Output the [x, y] coordinate of the center of the cell containing the given text.  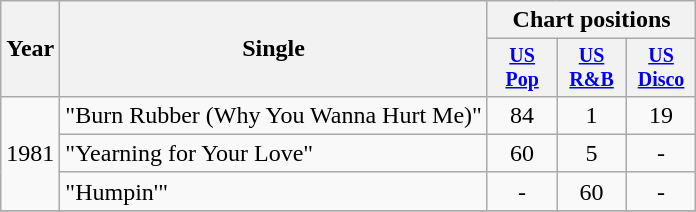
"Humpin'" [274, 191]
Single [274, 49]
Chart positions [591, 20]
USR&B [592, 68]
1 [592, 115]
USPop [522, 68]
84 [522, 115]
19 [660, 115]
1981 [30, 153]
Year [30, 49]
"Burn Rubber (Why You Wanna Hurt Me)" [274, 115]
USDisco [660, 68]
"Yearning for Your Love" [274, 153]
5 [592, 153]
